Search for the cell housing the specified text and yield its [X, Y] center coordinate. 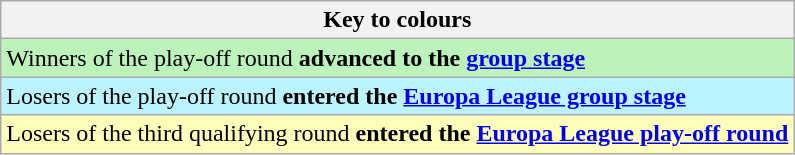
Losers of the play-off round entered the Europa League group stage [398, 96]
Losers of the third qualifying round entered the Europa League play-off round [398, 134]
Key to colours [398, 20]
Winners of the play-off round advanced to the group stage [398, 58]
